Scan for the cell matching the given text and deliver its (x, y) coordinate at center. 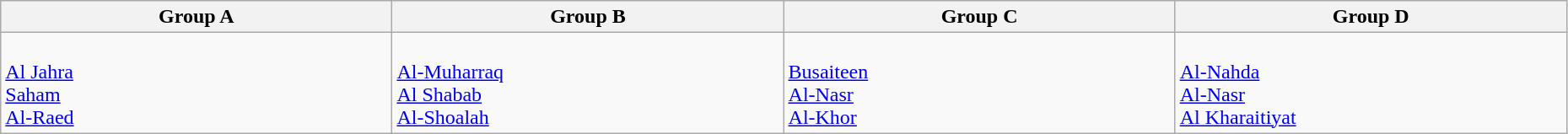
Al-Muharraq Al Shabab Al-Shoalah (588, 83)
Al-Nahda Al-Nasr Al Kharaitiyat (1371, 83)
Group A (197, 17)
Busaiteen Al-Nasr Al-Khor (979, 83)
Group C (979, 17)
Group B (588, 17)
Group D (1371, 17)
Al Jahra Saham Al-Raed (197, 83)
